Output the (x, y) coordinate of the center of the cell containing the given text.  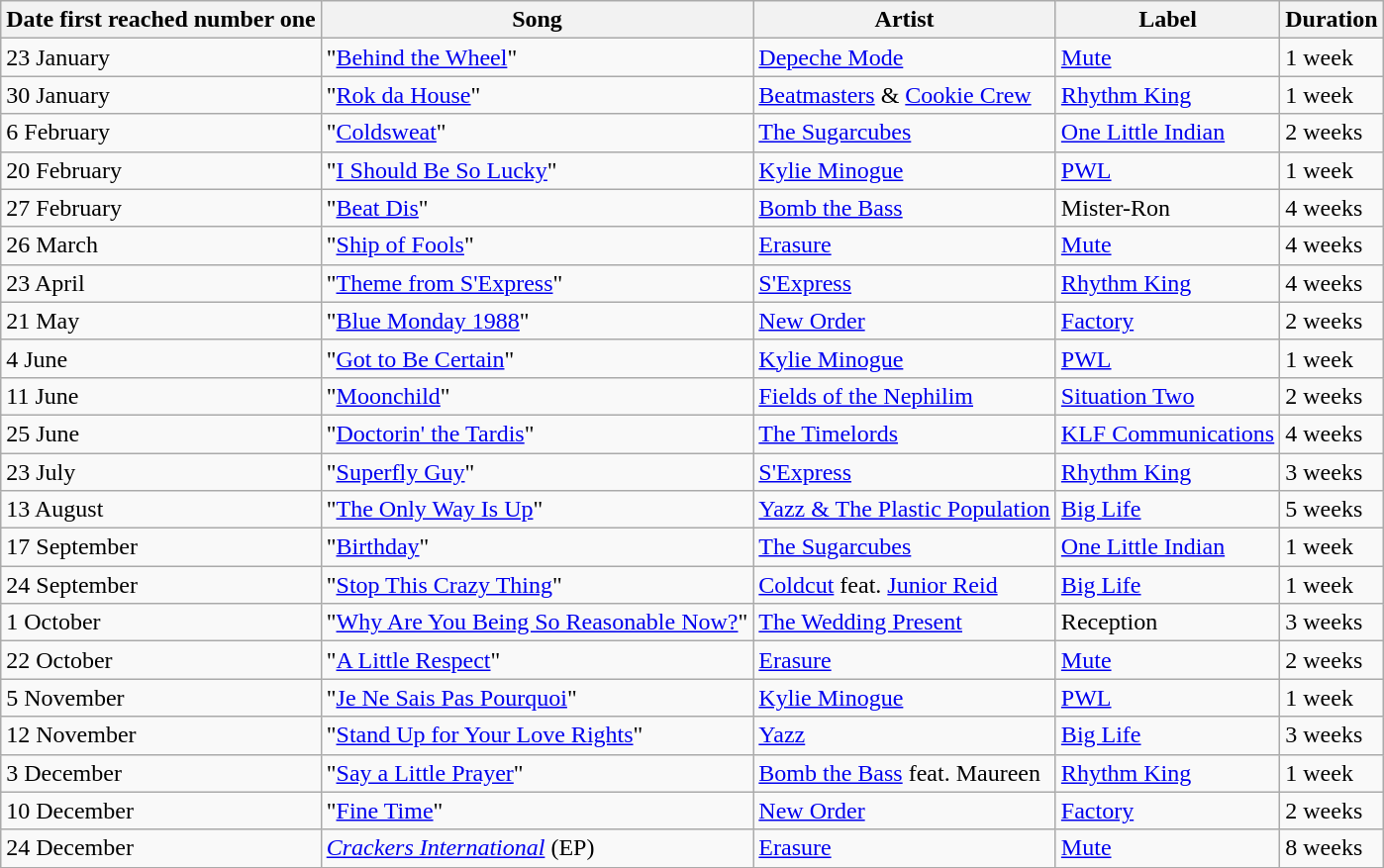
"Beat Dis" (537, 208)
Artist (905, 20)
The Timelords (905, 434)
"Superfly Guy" (537, 472)
1 October (160, 623)
23 January (160, 57)
4 June (160, 358)
"Rok da House" (537, 95)
"Moonchild" (537, 396)
Situation Two (1167, 396)
Reception (1167, 623)
"Behind the Wheel" (537, 57)
"Birthday" (537, 547)
Fields of the Nephilim (905, 396)
24 December (160, 848)
Label (1167, 20)
22 October (160, 660)
25 June (160, 434)
10 December (160, 811)
6 February (160, 133)
"Fine Time" (537, 811)
"Got to Be Certain" (537, 358)
Bomb the Bass (905, 208)
Crackers International (EP) (537, 848)
30 January (160, 95)
"The Only Way Is Up" (537, 510)
Yazz & The Plastic Population (905, 510)
24 September (160, 585)
Bomb the Bass feat. Maureen (905, 773)
Coldcut feat. Junior Reid (905, 585)
Mister-Ron (1167, 208)
"A Little Respect" (537, 660)
Song (537, 20)
"Say a Little Prayer" (537, 773)
27 February (160, 208)
Beatmasters & Cookie Crew (905, 95)
Duration (1332, 20)
13 August (160, 510)
"Blue Monday 1988" (537, 321)
"I Should Be So Lucky" (537, 170)
"Je Ne Sais Pas Pourquoi" (537, 698)
23 April (160, 283)
8 weeks (1332, 848)
"Doctorin' the Tardis" (537, 434)
20 February (160, 170)
21 May (160, 321)
26 March (160, 245)
Depeche Mode (905, 57)
"Stand Up for Your Love Rights" (537, 735)
"Ship of Fools" (537, 245)
3 December (160, 773)
12 November (160, 735)
5 November (160, 698)
5 weeks (1332, 510)
23 July (160, 472)
"Why Are You Being So Reasonable Now?" (537, 623)
Date first reached number one (160, 20)
"Theme from S'Express" (537, 283)
11 June (160, 396)
The Wedding Present (905, 623)
17 September (160, 547)
Yazz (905, 735)
KLF Communications (1167, 434)
"Stop This Crazy Thing" (537, 585)
"Coldsweat" (537, 133)
